Pinpoint the cell where the given text exists, returning its [X, Y] midpoint coordinate. 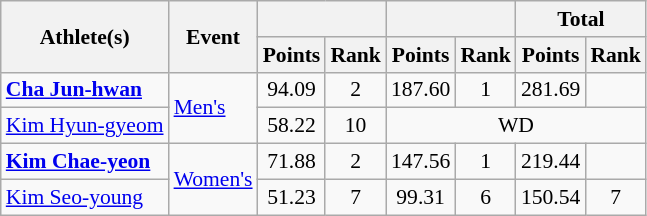
147.56 [420, 162]
10 [356, 126]
Kim Seo-young [85, 197]
150.54 [550, 197]
58.22 [292, 126]
Cha Jun-hwan [85, 90]
99.31 [420, 197]
Event [214, 36]
281.69 [550, 90]
Kim Hyun-gyeom [85, 126]
Total [581, 19]
51.23 [292, 197]
Kim Chae-yeon [85, 162]
Men's [214, 108]
6 [486, 197]
WD [516, 126]
94.09 [292, 90]
219.44 [550, 162]
Women's [214, 180]
71.88 [292, 162]
187.60 [420, 90]
Athlete(s) [85, 36]
